Return the [X, Y] coordinate for the center point of the cell that contains the specified text.  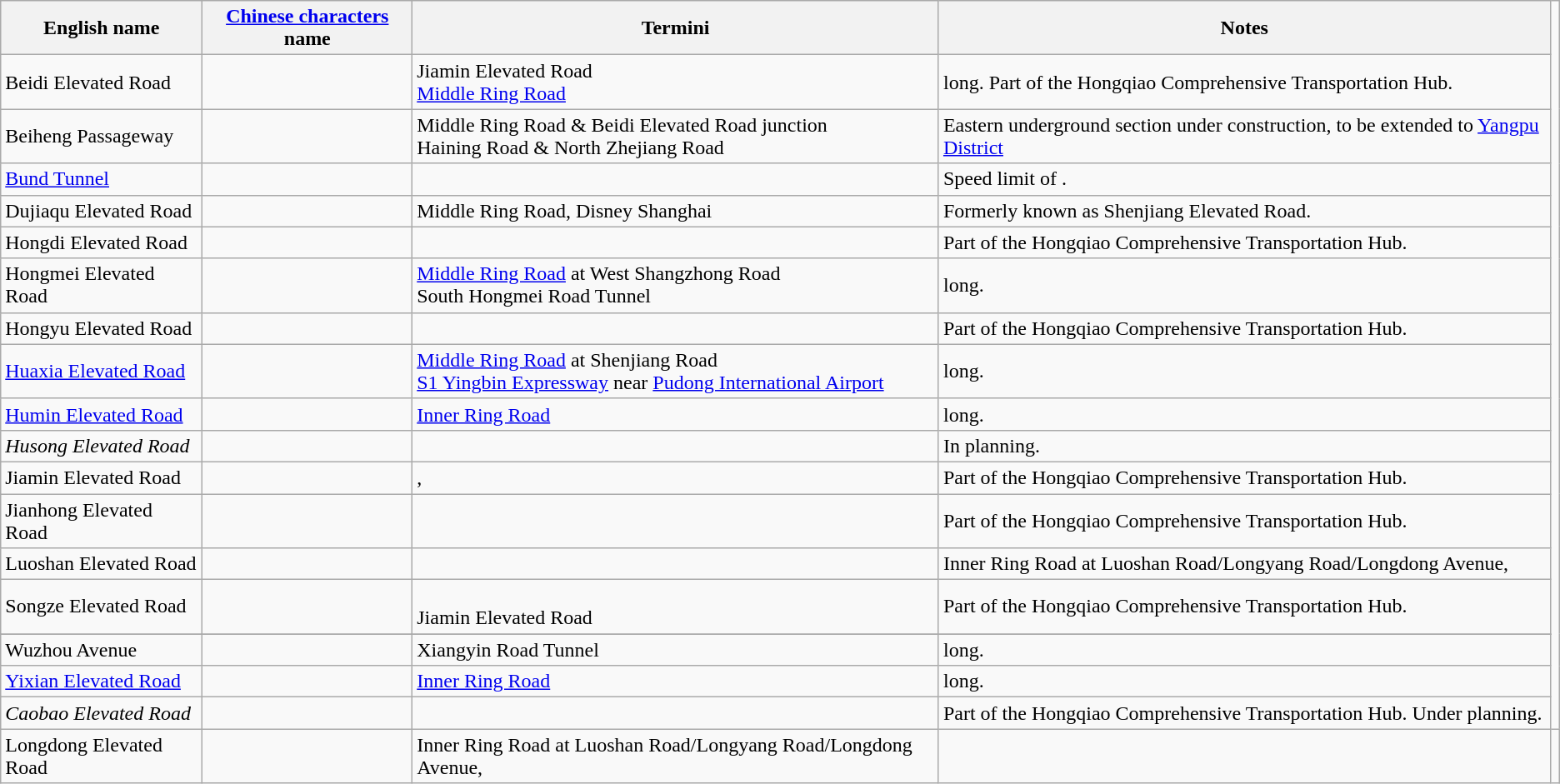
Jiamin Elevated RoadMiddle Ring Road [676, 82]
Middle Ring Road & Beidi Elevated Road junctionHaining Road & North Zhejiang Road [676, 137]
Xiangyin Road Tunnel [676, 650]
Hongdi Elevated Road [102, 242]
Dujiaqu Elevated Road [102, 211]
Beidi Elevated Road [102, 82]
Huaxia Elevated Road [102, 372]
Middle Ring Road at West Shangzhong RoadSouth Hongmei Road Tunnel [676, 285]
Part of the Hongqiao Comprehensive Transportation Hub. Under planning. [1244, 713]
Songze Elevated Road [102, 607]
Hongmei Elevated Road [102, 285]
Chinese characters name [307, 28]
long. Part of the Hongqiao Comprehensive Transportation Hub. [1244, 82]
Middle Ring Road, Disney Shanghai [676, 211]
Husong Elevated Road [102, 446]
Longdong Elevated Road [102, 757]
Yixian Elevated Road [102, 682]
Formerly known as Shenjiang Elevated Road. [1244, 211]
Bund Tunnel [102, 179]
Termini [676, 28]
Beiheng Passageway [102, 137]
Humin Elevated Road [102, 414]
Eastern underground section under construction, to be extended to Yangpu District [1244, 137]
Middle Ring Road at Shenjiang RoadS1 Yingbin Expressway near Pudong International Airport [676, 372]
Luoshan Elevated Road [102, 564]
In planning. [1244, 446]
Notes [1244, 28]
Jianhong Elevated Road [102, 520]
, [676, 477]
Wuzhou Avenue [102, 650]
Speed limit of . [1244, 179]
Caobao Elevated Road [102, 713]
English name [102, 28]
Hongyu Elevated Road [102, 328]
